Extract the [x, y] coordinate from the center of the cell holding the provided text.  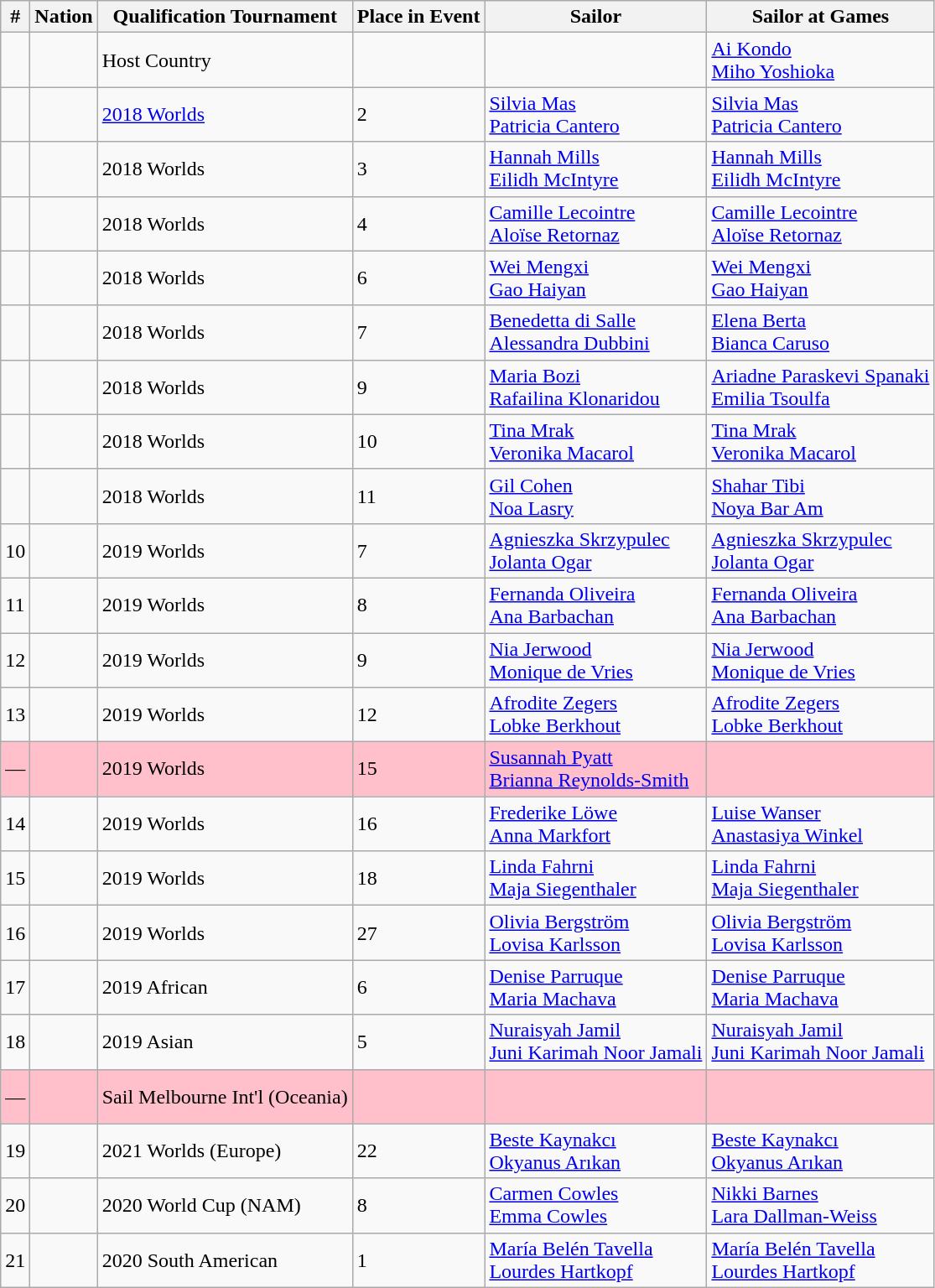
Nation [64, 17]
Sailor at Games [820, 17]
Host Country [225, 60]
20 [15, 1206]
2019 African [225, 988]
Qualification Tournament [225, 17]
Maria BoziRafailina Klonaridou [595, 387]
1 [418, 1259]
17 [15, 988]
# [15, 17]
Luise WanserAnastasiya Winkel [820, 823]
Ai KondoMiho Yoshioka [820, 60]
Susannah PyattBrianna Reynolds-Smith [595, 770]
Place in Event [418, 17]
2019 Asian [225, 1041]
14 [15, 823]
5 [418, 1041]
Shahar TibiNoya Bar Am [820, 496]
27 [418, 932]
Carmen CowlesEmma Cowles [595, 1206]
4 [418, 223]
Sailor [595, 17]
2021 Worlds (Europe) [225, 1150]
2020 South American [225, 1259]
Sail Melbourne Int'l (Oceania) [225, 1097]
Gil CohenNoa Lasry [595, 496]
Frederike LöweAnna Markfort [595, 823]
22 [418, 1150]
3 [418, 169]
2020 World Cup (NAM) [225, 1206]
19 [15, 1150]
Nikki BarnesLara Dallman-Weiss [820, 1206]
13 [15, 714]
Elena BertaBianca Caruso [820, 332]
Ariadne Paraskevi SpanakiEmilia Tsoulfa [820, 387]
21 [15, 1259]
Benedetta di SalleAlessandra Dubbini [595, 332]
2 [418, 114]
